Search for the cell housing the specified text and yield its (X, Y) center coordinate. 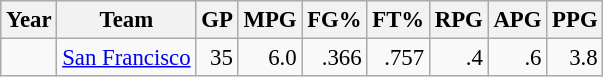
San Francisco (126, 58)
35 (217, 58)
3.8 (575, 58)
.757 (398, 58)
FG% (334, 20)
RPG (458, 20)
MPG (270, 20)
6.0 (270, 58)
.6 (518, 58)
PPG (575, 20)
APG (518, 20)
Team (126, 20)
.366 (334, 58)
.4 (458, 58)
Year (29, 20)
FT% (398, 20)
GP (217, 20)
